Locate the cell with the specified text and output its (X, Y) center coordinate. 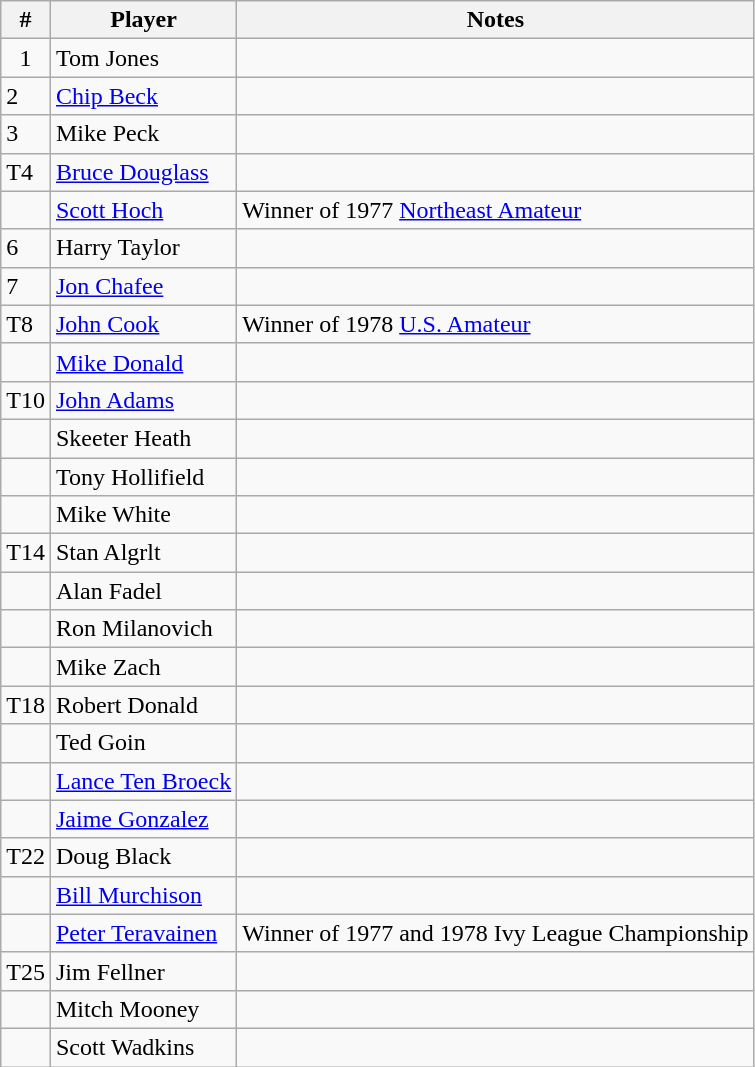
T25 (26, 971)
# (26, 20)
Chip Beck (143, 96)
Peter Teravainen (143, 933)
Scott Hoch (143, 210)
Jaime Gonzalez (143, 819)
Bruce Douglass (143, 172)
Ron Milanovich (143, 629)
1 (26, 58)
Jim Fellner (143, 971)
T18 (26, 705)
John Cook (143, 324)
Robert Donald (143, 705)
T22 (26, 857)
Winner of 1977 and 1978 Ivy League Championship (496, 933)
John Adams (143, 400)
Doug Black (143, 857)
T14 (26, 553)
Bill Murchison (143, 895)
6 (26, 248)
Notes (496, 20)
Skeeter Heath (143, 438)
Mike Donald (143, 362)
Mike Peck (143, 134)
Lance Ten Broeck (143, 781)
Winner of 1978 U.S. Amateur (496, 324)
Scott Wadkins (143, 1047)
Tom Jones (143, 58)
7 (26, 286)
Ted Goin (143, 743)
Stan Algrlt (143, 553)
Player (143, 20)
T4 (26, 172)
Tony Hollifield (143, 477)
Mike White (143, 515)
Jon Chafee (143, 286)
3 (26, 134)
T8 (26, 324)
2 (26, 96)
Mitch Mooney (143, 1009)
Winner of 1977 Northeast Amateur (496, 210)
Harry Taylor (143, 248)
T10 (26, 400)
Alan Fadel (143, 591)
Mike Zach (143, 667)
